Return the (x, y) coordinate for the center point of the cell that contains the specified text.  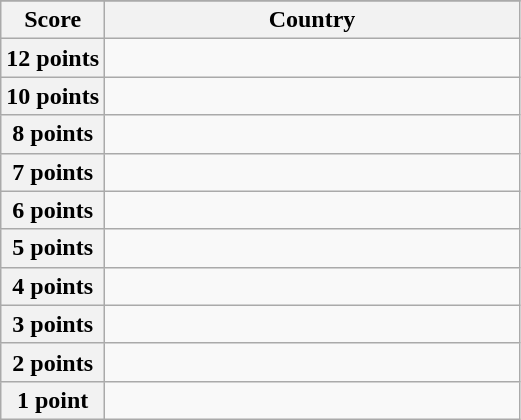
10 points (53, 96)
7 points (53, 172)
3 points (53, 324)
4 points (53, 286)
5 points (53, 248)
6 points (53, 210)
8 points (53, 134)
Score (53, 20)
1 point (53, 400)
12 points (53, 58)
2 points (53, 362)
Country (312, 20)
